Identify which cell holds the provided text, then report its [X, Y] central coordinate. 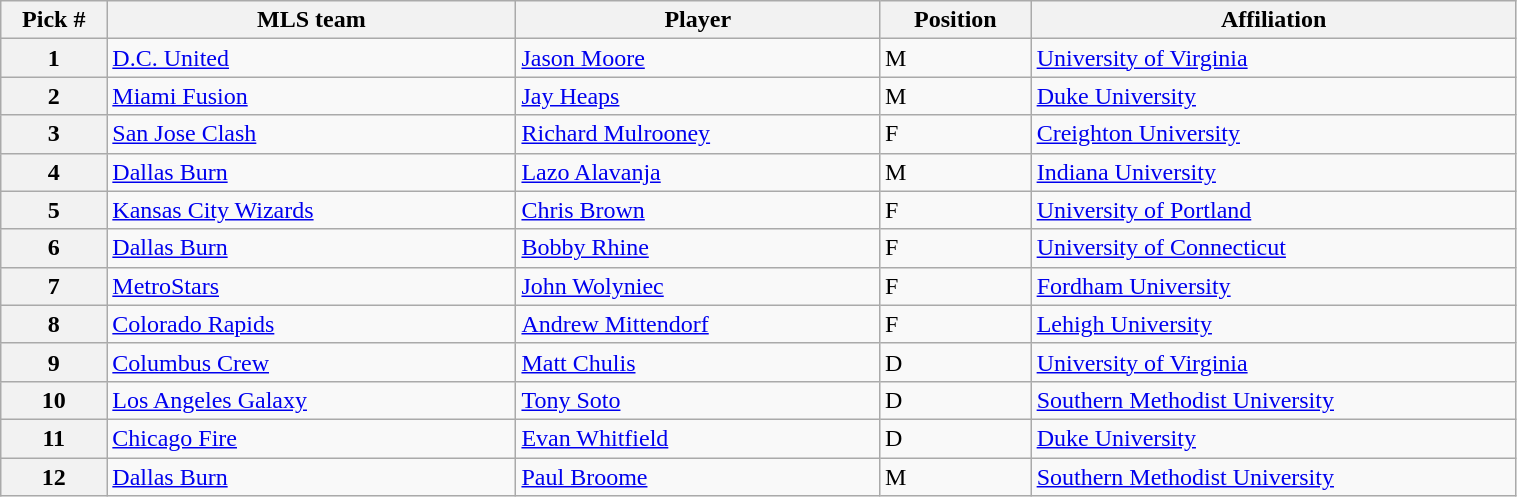
Chicago Fire [312, 438]
Richard Mulrooney [698, 134]
12 [54, 477]
2 [54, 96]
John Wolyniec [698, 286]
10 [54, 400]
University of Connecticut [1274, 248]
Lehigh University [1274, 324]
3 [54, 134]
D.C. United [312, 58]
Player [698, 20]
Matt Chulis [698, 362]
Chris Brown [698, 210]
San Jose Clash [312, 134]
Bobby Rhine [698, 248]
Tony Soto [698, 400]
MLS team [312, 20]
6 [54, 248]
4 [54, 172]
Andrew Mittendorf [698, 324]
5 [54, 210]
Pick # [54, 20]
Los Angeles Galaxy [312, 400]
Miami Fusion [312, 96]
Columbus Crew [312, 362]
8 [54, 324]
11 [54, 438]
MetroStars [312, 286]
Paul Broome [698, 477]
Evan Whitfield [698, 438]
Jay Heaps [698, 96]
Lazo Alavanja [698, 172]
1 [54, 58]
Creighton University [1274, 134]
University of Portland [1274, 210]
Colorado Rapids [312, 324]
Position [956, 20]
7 [54, 286]
Indiana University [1274, 172]
Jason Moore [698, 58]
9 [54, 362]
Kansas City Wizards [312, 210]
Fordham University [1274, 286]
Affiliation [1274, 20]
